Search for the cell housing the specified text and yield its (x, y) center coordinate. 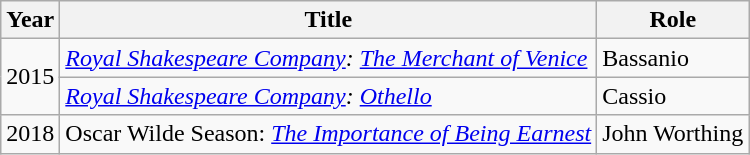
John Worthing (673, 134)
Oscar Wilde Season: The Importance of Being Earnest (328, 134)
2015 (30, 77)
Cassio (673, 96)
2018 (30, 134)
Royal Shakespeare Company: Othello (328, 96)
Royal Shakespeare Company: The Merchant of Venice (328, 58)
Year (30, 20)
Title (328, 20)
Bassanio (673, 58)
Role (673, 20)
